Scan for the cell matching the given text and deliver its (x, y) coordinate at center. 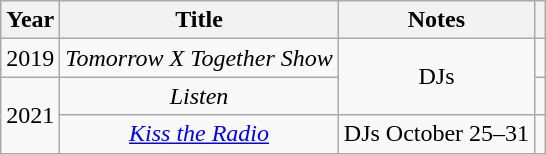
DJs October 25–31 (436, 134)
2019 (30, 58)
Title (199, 20)
Notes (436, 20)
2021 (30, 115)
Year (30, 20)
Tomorrow X Together Show (199, 58)
Listen (199, 96)
DJs (436, 77)
Kiss the Radio (199, 134)
